From the cell containing the given text, extract its center point as [X, Y] coordinate. 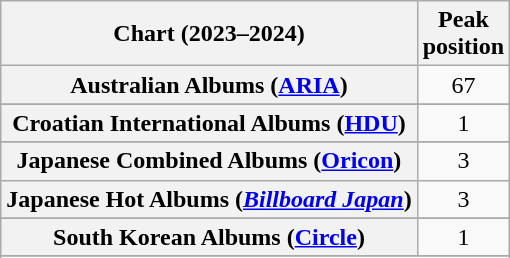
67 [463, 85]
South Korean Albums (Circle) [209, 237]
Croatian International Albums (HDU) [209, 123]
Chart (2023–2024) [209, 34]
Japanese Hot Albums (Billboard Japan) [209, 199]
Peakposition [463, 34]
Australian Albums (ARIA) [209, 85]
Japanese Combined Albums (Oricon) [209, 161]
